Locate the cell with the specified text and output its (x, y) center coordinate. 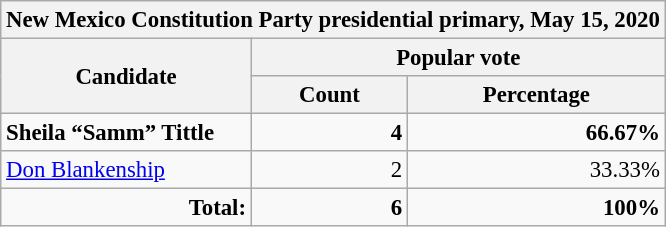
33.33% (537, 170)
Don Blankenship (126, 170)
Candidate (126, 76)
Popular vote (458, 58)
New Mexico Constitution Party presidential primary, May 15, 2020 (333, 20)
4 (329, 133)
Percentage (537, 95)
Sheila “Samm” Tittle (126, 133)
2 (329, 170)
100% (537, 208)
Total: (126, 208)
6 (329, 208)
Count (329, 95)
66.67% (537, 133)
